Return the [x, y] coordinate for the center point of the cell that contains the specified text.  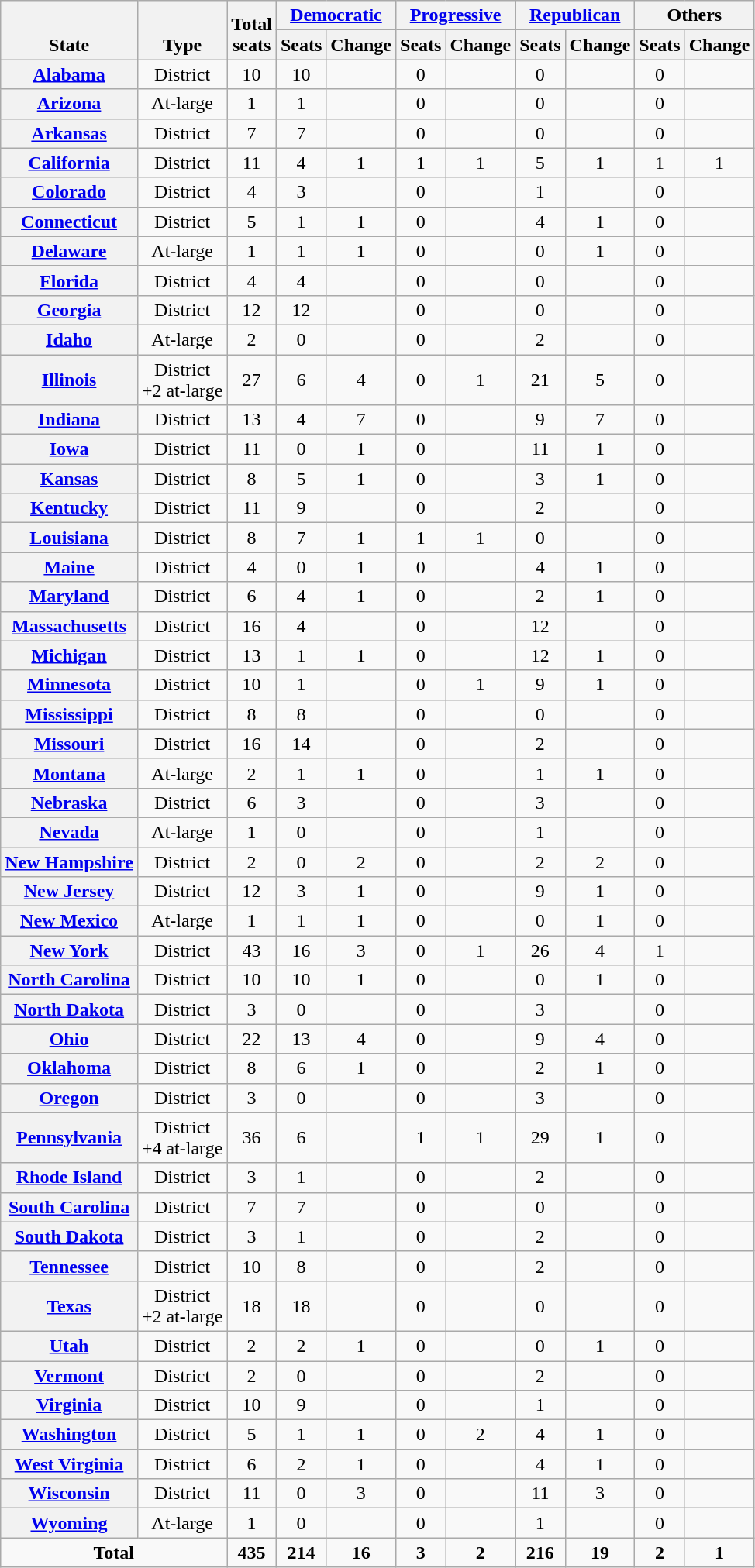
West Virginia [70, 1464]
Totalseats [252, 30]
Delaware [70, 251]
Oklahoma [70, 1068]
Pennsylvania [70, 1137]
Indiana [70, 420]
New York [70, 951]
Connecticut [70, 222]
State [70, 30]
214 [301, 1553]
Democratic [336, 15]
Oregon [70, 1098]
South Dakota [70, 1236]
California [70, 163]
Mississippi [70, 714]
19 [600, 1553]
Nebraska [70, 803]
District+4 at-large [181, 1137]
Minnesota [70, 685]
36 [252, 1137]
Arkansas [70, 133]
Illinois [70, 380]
New Hampshire [70, 862]
Others [695, 15]
Michigan [70, 655]
14 [301, 744]
Virginia [70, 1405]
Massachusetts [70, 626]
Colorado [70, 192]
Wyoming [70, 1523]
435 [252, 1553]
29 [540, 1137]
Montana [70, 773]
Kentucky [70, 508]
43 [252, 951]
Utah [70, 1346]
Missouri [70, 744]
Georgia [70, 310]
Tennessee [70, 1266]
Florida [70, 280]
North Dakota [70, 1009]
27 [252, 380]
Nevada [70, 832]
Arizona [70, 104]
Maryland [70, 597]
Total [114, 1553]
Vermont [70, 1375]
North Carolina [70, 980]
26 [540, 951]
21 [540, 380]
Texas [70, 1306]
Maine [70, 567]
Progressive [456, 15]
Idaho [70, 339]
216 [540, 1553]
22 [252, 1039]
Wisconsin [70, 1494]
Rhode Island [70, 1178]
Alabama [70, 74]
Ohio [70, 1039]
New Mexico [70, 921]
Republican [575, 15]
Iowa [70, 449]
Louisiana [70, 538]
South Carolina [70, 1207]
New Jersey [70, 892]
Washington [70, 1435]
Type [181, 30]
Kansas [70, 479]
